Return [X, Y] of the center of cell containing provided text 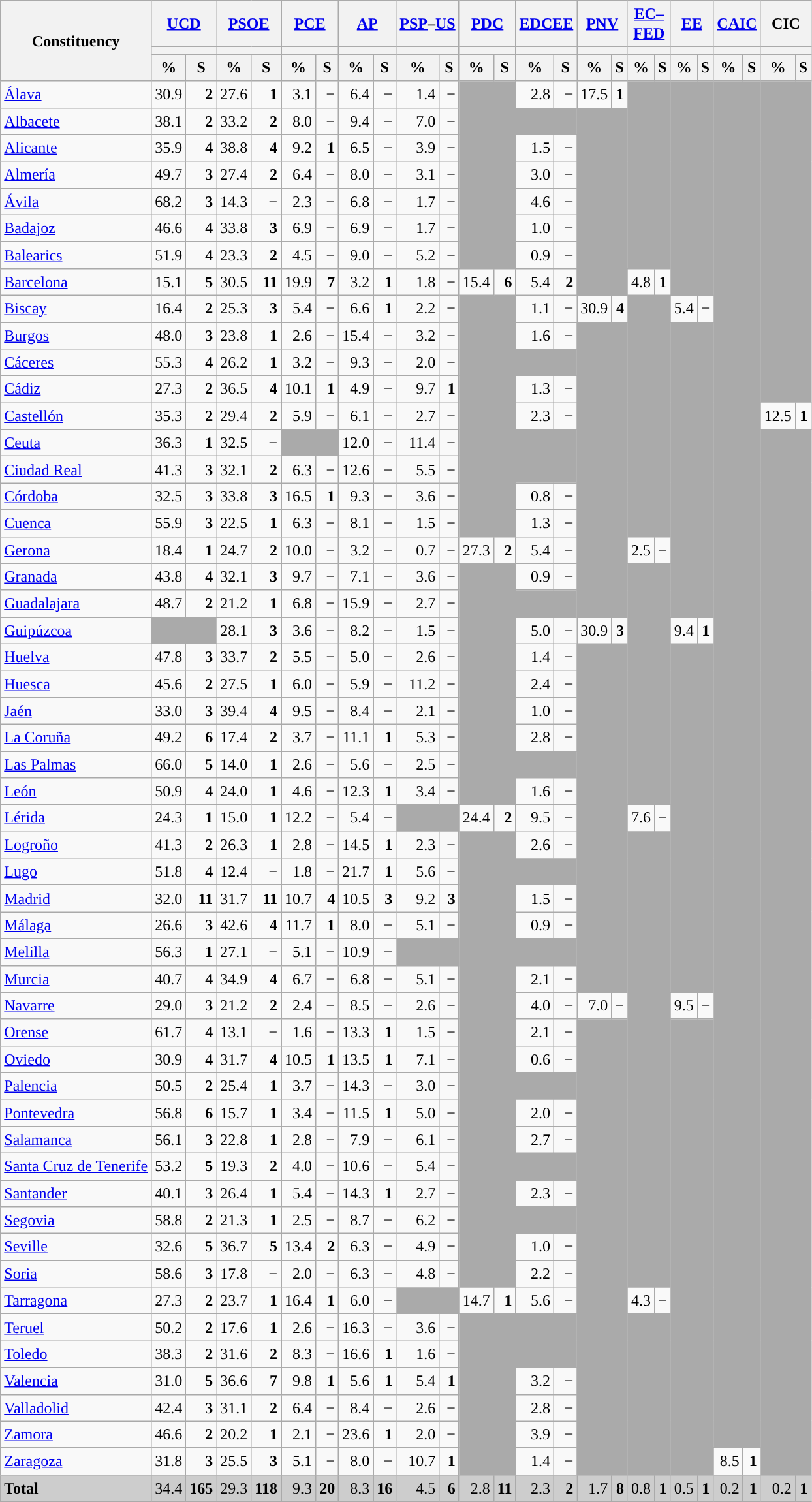
10.0 [299, 550]
8.1 [356, 524]
34.4 [168, 1488]
PSOE [249, 23]
48.7 [168, 603]
Pontevedra [76, 1112]
15.1 [168, 282]
25.3 [234, 308]
Balearics [76, 255]
4.3 [641, 1300]
Málaga [76, 926]
61.7 [168, 1033]
6.6 [356, 308]
36.5 [234, 389]
7.6 [641, 819]
14.5 [356, 845]
Jaén [76, 710]
32.6 [168, 1247]
La Coruña [76, 738]
Segovia [76, 1221]
12.3 [356, 791]
53.2 [168, 1166]
23.6 [356, 1435]
8.7 [356, 1221]
Zamora [76, 1435]
Total [76, 1488]
0.7 [418, 550]
16.5 [299, 496]
PNV [602, 23]
26.6 [168, 926]
CAIC [737, 23]
50.5 [168, 1086]
Burgos [76, 336]
20.2 [234, 1435]
34.9 [234, 979]
Melilla [76, 952]
11.2 [418, 684]
21.3 [234, 1221]
26.3 [234, 845]
11.4 [418, 443]
12.2 [299, 819]
33.7 [234, 657]
38.3 [168, 1354]
66.0 [168, 764]
27.1 [234, 952]
CIC [786, 23]
8.2 [356, 631]
29.4 [234, 416]
Constituency [76, 40]
8 [620, 1488]
10.9 [356, 952]
35.9 [168, 148]
56.8 [168, 1112]
27.6 [234, 94]
Alicante [76, 148]
11.1 [356, 738]
33.0 [168, 710]
Las Palmas [76, 764]
Cádiz [76, 389]
15.0 [234, 819]
PSP–US [428, 23]
51.8 [168, 872]
42.4 [168, 1407]
36.6 [234, 1381]
58.8 [168, 1221]
6.7 [299, 979]
55.3 [168, 363]
20 [328, 1488]
38.1 [168, 121]
17.6 [234, 1328]
11.7 [299, 926]
49.7 [168, 175]
AP [367, 23]
Cáceres [76, 363]
24.4 [476, 819]
56.1 [168, 1140]
EC–FED [649, 23]
47.8 [168, 657]
31.1 [234, 1407]
0.6 [535, 1059]
Lérida [76, 819]
Ávila [76, 201]
48.0 [168, 336]
12.0 [356, 443]
14.0 [234, 764]
15.9 [356, 603]
Soria [76, 1274]
Albacete [76, 121]
26.4 [234, 1193]
15.7 [234, 1112]
21.7 [356, 872]
23.8 [234, 336]
40.7 [168, 979]
24.3 [168, 819]
28.1 [234, 631]
Logroño [76, 845]
6.5 [356, 148]
Castellón [76, 416]
32.0 [168, 898]
36.3 [168, 443]
29.3 [234, 1488]
Santander [76, 1193]
30.5 [234, 282]
9.8 [299, 1381]
10.6 [356, 1166]
38.8 [234, 148]
1.1 [535, 308]
Murcia [76, 979]
43.8 [168, 577]
PCE [310, 23]
55.9 [168, 524]
16.6 [356, 1354]
Navarre [76, 1005]
50.9 [168, 791]
11.5 [356, 1112]
5.3 [418, 738]
22.8 [234, 1140]
Ceuta [76, 443]
17.8 [234, 1274]
Ciudad Real [76, 470]
18.4 [168, 550]
25.4 [234, 1086]
Seville [76, 1247]
Álava [76, 94]
Badajoz [76, 228]
0.5 [684, 1488]
56.3 [168, 952]
29.0 [168, 1005]
Santa Cruz de Tenerife [76, 1166]
EE [692, 23]
EDCEE [546, 23]
Barcelona [76, 282]
Teruel [76, 1328]
6.2 [418, 1221]
39.4 [234, 710]
Biscay [76, 308]
19.9 [299, 282]
Guipúzcoa [76, 631]
Tarragona [76, 1300]
León [76, 791]
9.0 [356, 255]
Madrid [76, 898]
Cuenca [76, 524]
Oviedo [76, 1059]
7.9 [356, 1140]
17.5 [594, 94]
13.5 [356, 1059]
Toledo [76, 1354]
16.3 [356, 1328]
Valencia [76, 1381]
Huesca [76, 684]
13.1 [234, 1033]
68.2 [168, 201]
23.7 [234, 1300]
24.7 [234, 550]
31.0 [168, 1381]
45.6 [168, 684]
17.4 [234, 738]
Valladolid [76, 1407]
42.6 [234, 926]
13.4 [299, 1247]
Lugo [76, 872]
Orense [76, 1033]
13.3 [356, 1033]
36.7 [234, 1247]
24.0 [234, 791]
Granada [76, 577]
49.2 [168, 738]
10.1 [299, 389]
26.2 [234, 363]
Palencia [76, 1086]
50.2 [168, 1328]
51.9 [168, 255]
25.5 [234, 1461]
40.1 [168, 1193]
UCD [184, 23]
12.6 [356, 470]
31.8 [168, 1461]
Córdoba [76, 496]
Zaragoza [76, 1461]
58.6 [168, 1274]
Guadalajara [76, 603]
14.7 [476, 1300]
23.3 [234, 255]
12.4 [234, 872]
118 [266, 1488]
16 [385, 1488]
165 [201, 1488]
Salamanca [76, 1140]
PDC [487, 23]
31.6 [234, 1354]
5.2 [418, 255]
27.4 [234, 175]
Almería [76, 175]
35.3 [168, 416]
Huelva [76, 657]
27.5 [234, 684]
22.5 [234, 524]
Gerona [76, 550]
19.3 [234, 1166]
12.5 [778, 416]
33.2 [234, 121]
